Extract the [X, Y] coordinate from the center of the cell holding the provided text.  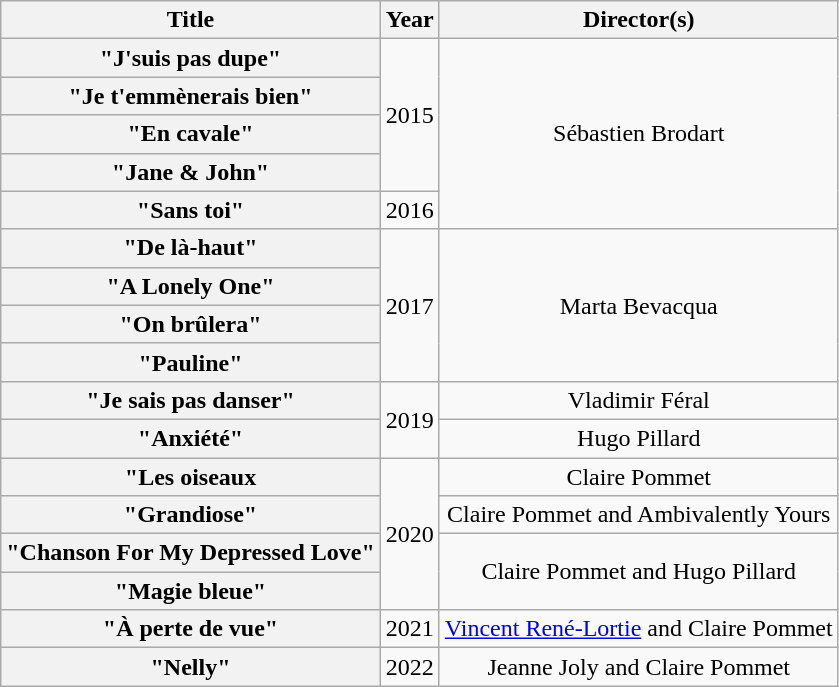
2016 [410, 210]
2020 [410, 534]
2022 [410, 667]
"J'suis pas dupe" [191, 58]
Marta Bevacqua [638, 305]
"De là-haut" [191, 248]
"En cavale" [191, 134]
"À perte de vue" [191, 629]
"Chanson For My Depressed Love" [191, 553]
Sébastien Brodart [638, 134]
Year [410, 20]
Jeanne Joly and Claire Pommet [638, 667]
Claire Pommet and Hugo Pillard [638, 572]
"Sans toi" [191, 210]
"Nelly" [191, 667]
Claire Pommet [638, 477]
Hugo Pillard [638, 438]
"Anxiété" [191, 438]
"Les oiseaux [191, 477]
"Je sais pas danser" [191, 400]
Title [191, 20]
"Je t'emmènerais bien" [191, 96]
2017 [410, 305]
"Pauline" [191, 362]
Vladimir Féral [638, 400]
"Magie bleue" [191, 591]
2015 [410, 115]
Director(s) [638, 20]
"On brûlera" [191, 324]
"Grandiose" [191, 515]
Claire Pommet and Ambivalently Yours [638, 515]
"A Lonely One" [191, 286]
"Jane & John" [191, 172]
2021 [410, 629]
2019 [410, 419]
Vincent René-Lortie and Claire Pommet [638, 629]
